Output the (x, y) coordinate of the center of the cell containing the given text.  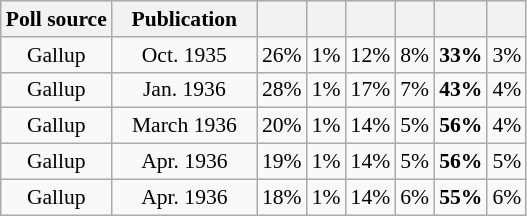
Publication (184, 19)
March 1936 (184, 126)
19% (282, 162)
7% (414, 90)
55% (460, 197)
Jan. 1936 (184, 90)
12% (371, 55)
Poll source (56, 19)
43% (460, 90)
18% (282, 197)
33% (460, 55)
8% (414, 55)
Oct. 1935 (184, 55)
20% (282, 126)
17% (371, 90)
28% (282, 90)
3% (506, 55)
26% (282, 55)
